Locate the cell with the specified text and output its (x, y) center coordinate. 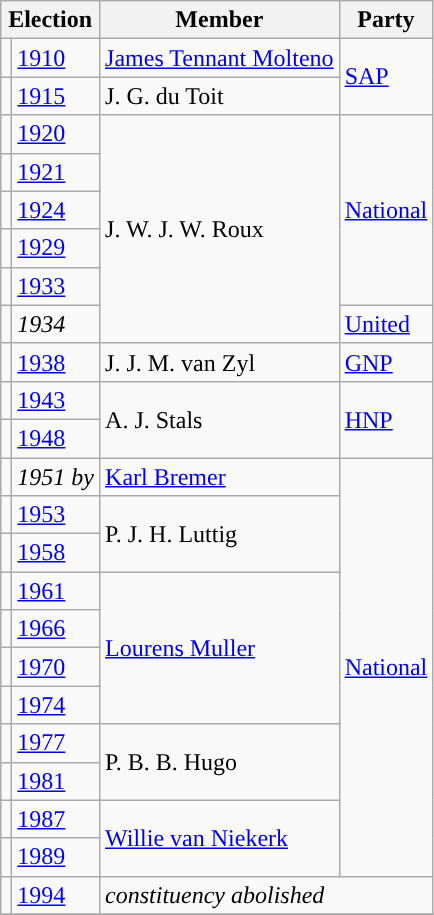
1970 (56, 667)
1989 (56, 857)
1977 (56, 743)
1994 (56, 895)
Lourens Muller (220, 648)
1958 (56, 553)
1951 by (56, 477)
1943 (56, 400)
1920 (56, 134)
GNP (386, 362)
SAP (386, 77)
J. G. du Toit (220, 96)
J. J. M. van Zyl (220, 362)
1948 (56, 438)
James Tennant Molteno (220, 58)
1933 (56, 286)
P. B. B. Hugo (220, 762)
A. J. Stals (220, 419)
1921 (56, 172)
Member (220, 20)
HNP (386, 419)
J. W. J. W. Roux (220, 229)
1929 (56, 248)
Party (386, 20)
1910 (56, 58)
1938 (56, 362)
1934 (56, 324)
1915 (56, 96)
1924 (56, 210)
1961 (56, 591)
1953 (56, 515)
Willie van Niekerk (220, 838)
1981 (56, 781)
Election (50, 20)
1974 (56, 705)
United (386, 324)
1966 (56, 629)
constituency abolished (266, 895)
1987 (56, 819)
Karl Bremer (220, 477)
P. J. H. Luttig (220, 534)
